Return the [x, y] coordinate for the center point of the cell that contains the specified text.  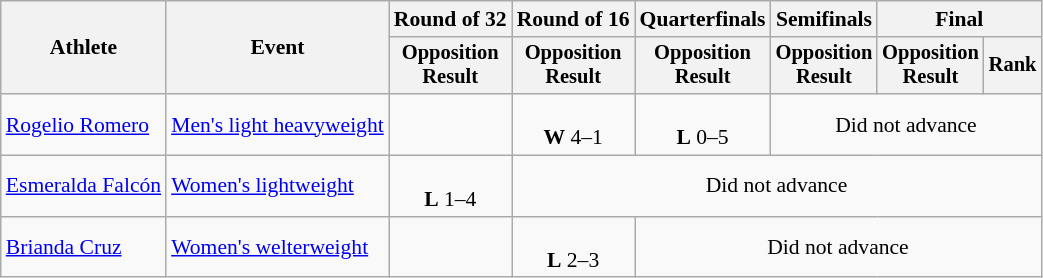
Final [959, 19]
Quarterfinals [703, 19]
Men's light heavyweight [278, 124]
L 0–5 [703, 124]
L 2–3 [574, 248]
L 1–4 [450, 186]
Rogelio Romero [84, 124]
Event [278, 48]
W 4–1 [574, 124]
Esmeralda Falcón [84, 186]
Women's welterweight [278, 248]
Women's lightweight [278, 186]
Semifinals [824, 19]
Round of 16 [574, 19]
Athlete [84, 48]
Rank [1013, 66]
Brianda Cruz [84, 248]
Round of 32 [450, 19]
